Locate the cell with the specified text and output its [X, Y] center coordinate. 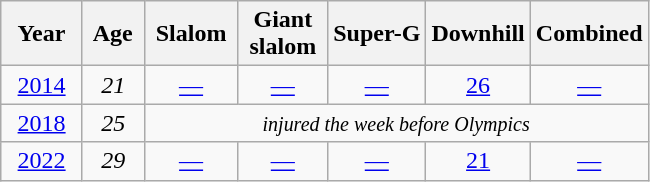
Year [42, 34]
2022 [42, 161]
26 [478, 85]
Downhill [478, 34]
Super-G [377, 34]
Giant slalom [283, 34]
injured the week before Olympics [396, 123]
25 [113, 123]
Slalom [191, 34]
2018 [42, 123]
29 [113, 161]
Combined [589, 34]
Age [113, 34]
2014 [42, 85]
